For the text-containing cell, return its midpoint in [X, Y] coordinate format. 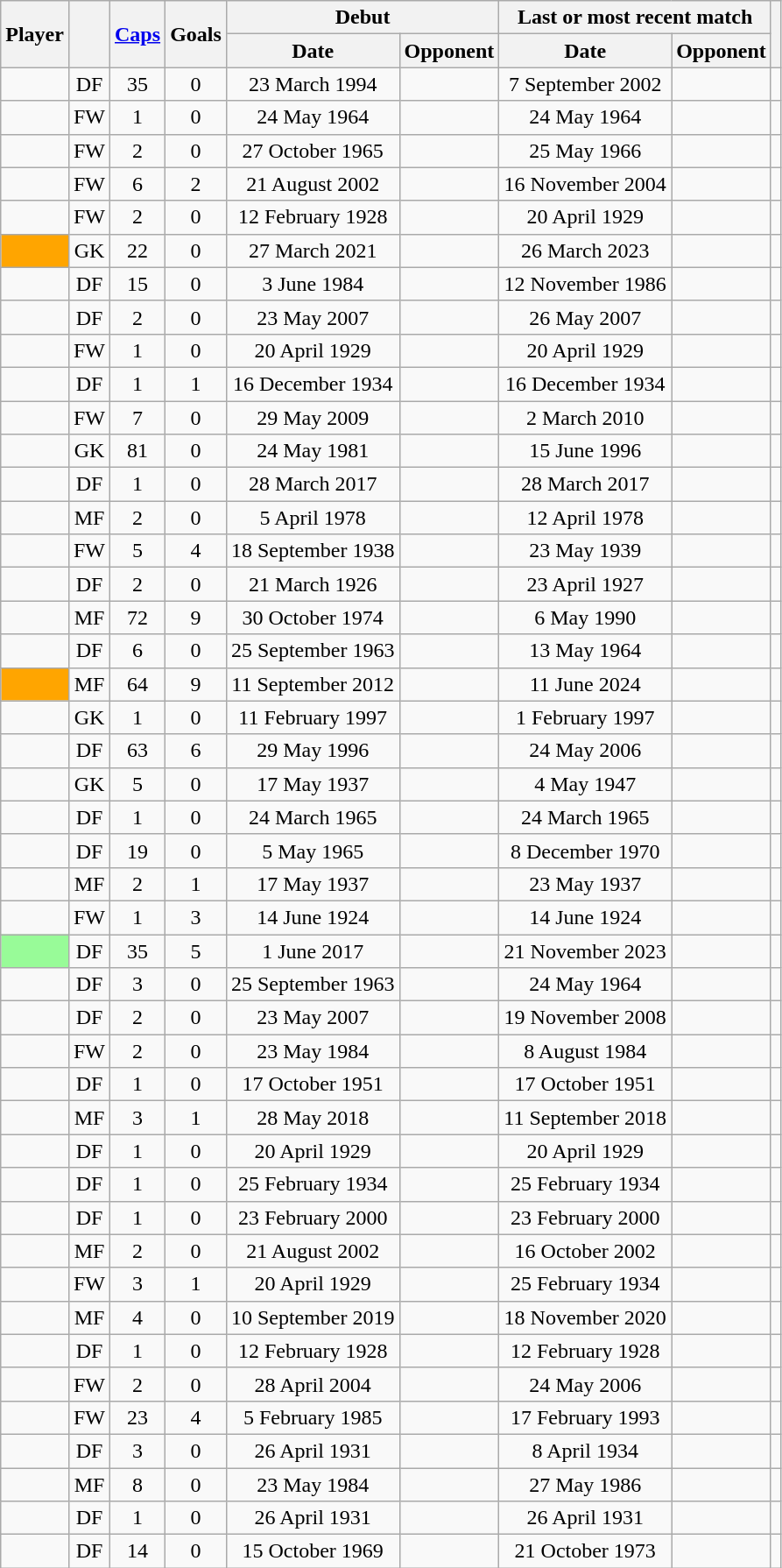
Debut [363, 18]
21 November 2023 [585, 950]
11 September 2012 [313, 684]
2 March 2010 [585, 418]
18 November 2020 [585, 1317]
63 [138, 751]
4 May 1947 [585, 784]
81 [138, 451]
5 February 1985 [313, 1417]
18 September 1938 [313, 551]
28 April 2004 [313, 1384]
27 March 2021 [313, 251]
21 October 1973 [585, 1551]
Caps [138, 34]
1 June 2017 [313, 950]
Last or most recent match [636, 18]
5 April 1978 [313, 518]
22 [138, 251]
8 [138, 1485]
21 March 1926 [313, 584]
64 [138, 684]
12 November 1986 [585, 284]
11 February 1997 [313, 717]
29 May 2009 [313, 418]
30 October 1974 [313, 618]
24 May 1981 [313, 451]
17 February 1993 [585, 1417]
11 September 2018 [585, 1118]
28 May 2018 [313, 1118]
10 September 2019 [313, 1317]
16 October 2002 [585, 1251]
19 November 2008 [585, 1018]
8 August 1984 [585, 1051]
23 May 1939 [585, 551]
23 March 1994 [313, 84]
25 May 1966 [585, 151]
15 [138, 284]
16 November 2004 [585, 184]
29 May 1996 [313, 751]
23 [138, 1417]
8 December 1970 [585, 851]
5 May 1965 [313, 851]
11 June 2024 [585, 684]
26 March 2023 [585, 251]
14 [138, 1551]
7 September 2002 [585, 84]
3 June 1984 [313, 284]
23 May 1937 [585, 884]
15 June 1996 [585, 451]
12 April 1978 [585, 518]
26 May 2007 [585, 317]
6 May 1990 [585, 618]
72 [138, 618]
Goals [196, 34]
13 May 1964 [585, 651]
Player [35, 34]
1 February 1997 [585, 717]
27 May 1986 [585, 1485]
23 April 1927 [585, 584]
7 [138, 418]
8 April 1934 [585, 1451]
15 October 1969 [313, 1551]
27 October 1965 [313, 151]
19 [138, 851]
